Return [X, Y] of the center of cell containing provided text 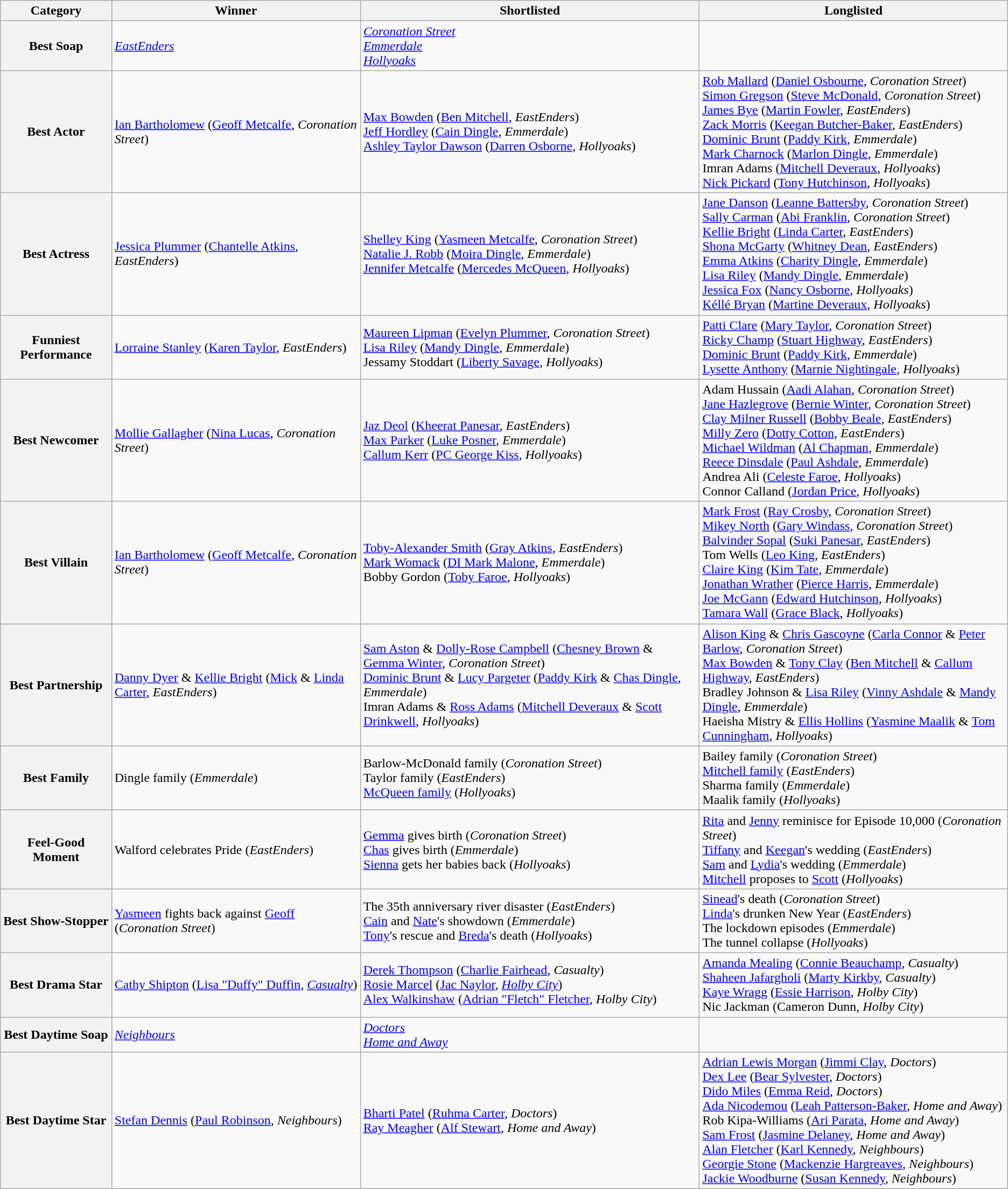
Bailey family (Coronation Street)Mitchell family (EastEnders)Sharma family (Emmerdale)Maalik family (Hollyoaks) [853, 778]
Best Partnership [56, 685]
Dingle family (Emmerdale) [236, 778]
Maureen Lipman (Evelyn Plummer, Coronation Street)Lisa Riley (Mandy Dingle, Emmerdale)Jessamy Stoddart (Liberty Savage, Hollyoaks) [530, 347]
Max Bowden (Ben Mitchell, EastEnders)Jeff Hordley (Cain Dingle, Emmerdale)Ashley Taylor Dawson (Darren Osborne, Hollyoaks) [530, 131]
Best Soap [56, 46]
The 35th anniversary river disaster (EastEnders)Cain and Nate's showdown (Emmerdale)Tony's rescue and Breda's death (Hollyoaks) [530, 921]
Stefan Dennis (Paul Robinson, Neighbours) [236, 1121]
Longlisted [853, 11]
Toby-Alexander Smith (Gray Atkins, EastEnders)Mark Womack (DI Mark Malone, Emmerdale)Bobby Gordon (Toby Faroe, Hollyoaks) [530, 562]
Shortlisted [530, 11]
Barlow-McDonald family (Coronation Street)Taylor family (EastEnders)McQueen family (Hollyoaks) [530, 778]
Walford celebrates Pride (EastEnders) [236, 849]
Best Actor [56, 131]
Yasmeen fights back against Geoff (Coronation Street) [236, 921]
Neighbours [236, 1034]
Best Daytime Soap [56, 1034]
EastEnders [236, 46]
Coronation StreetEmmerdaleHollyoaks [530, 46]
Best Drama Star [56, 984]
Best Daytime Star [56, 1121]
Best Actress [56, 254]
Mollie Gallagher (Nina Lucas, Coronation Street) [236, 440]
Cathy Shipton (Lisa "Duffy" Duffin, Casualty) [236, 984]
Best Newcomer [56, 440]
Best Villain [56, 562]
Winner [236, 11]
Shelley King (Yasmeen Metcalfe, Coronation Street)Natalie J. Robb (Moira Dingle, Emmerdale)Jennifer Metcalfe (Mercedes McQueen, Hollyoaks) [530, 254]
Gemma gives birth (Coronation Street)Chas gives birth (Emmerdale)Sienna gets her babies back (Hollyoaks) [530, 849]
Best Show-Stopper [56, 921]
Best Family [56, 778]
Lorraine Stanley (Karen Taylor, EastEnders) [236, 347]
DoctorsHome and Away [530, 1034]
Jessica Plummer (Chantelle Atkins, EastEnders) [236, 254]
Bharti Patel (Ruhma Carter, Doctors) Ray Meagher (Alf Stewart, Home and Away) [530, 1121]
Category [56, 11]
Sinead's death (Coronation Street)Linda's drunken New Year (EastEnders)The lockdown episodes (Emmerdale)The tunnel collapse (Hollyoaks) [853, 921]
Derek Thompson (Charlie Fairhead, Casualty)Rosie Marcel (Jac Naylor, Holby City)Alex Walkinshaw (Adrian "Fletch" Fletcher, Holby City) [530, 984]
Danny Dyer & Kellie Bright (Mick & Linda Carter, EastEnders) [236, 685]
Jaz Deol (Kheerat Panesar, EastEnders)Max Parker (Luke Posner, Emmerdale)Callum Kerr (PC George Kiss, Hollyoaks) [530, 440]
Funniest Performance [56, 347]
Feel-Good Moment [56, 849]
